From the cell containing the given text, extract its center point as (x, y) coordinate. 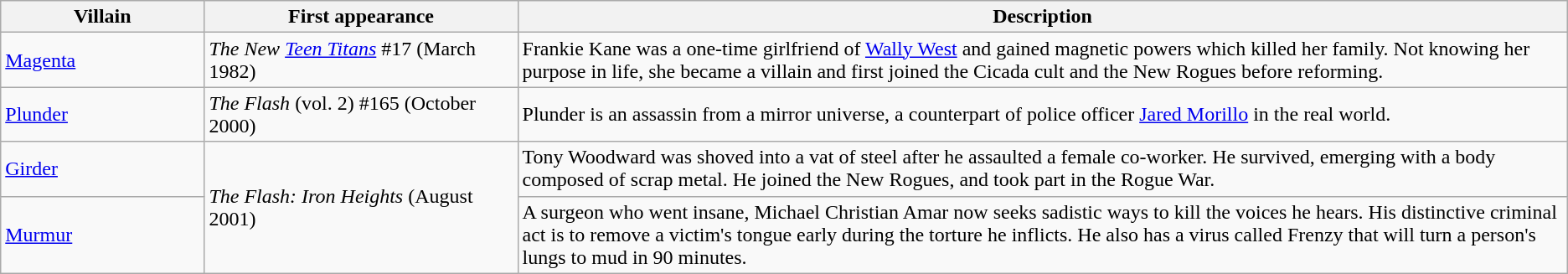
Plunder (102, 114)
Villain (102, 17)
The New Teen Titans #17 (March 1982) (361, 60)
Description (1042, 17)
First appearance (361, 17)
Magenta (102, 60)
Girder (102, 169)
The Flash (vol. 2) #165 (October 2000) (361, 114)
Murmur (102, 235)
Plunder is an assassin from a mirror universe, a counterpart of police officer Jared Morillo in the real world. (1042, 114)
The Flash: Iron Heights (August 2001) (361, 208)
